Find where the given text appears and provide that cell's center as (X, Y) coordinate. 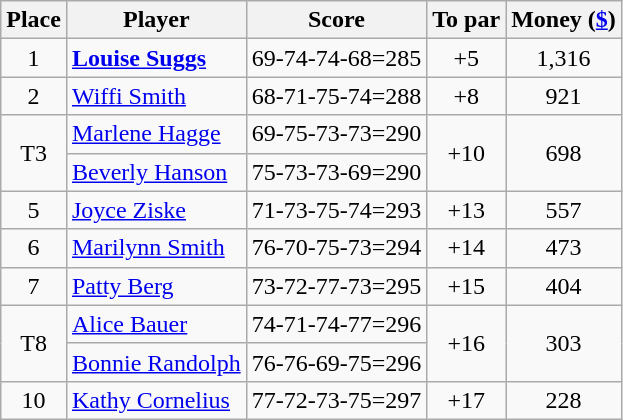
228 (564, 400)
73-72-77-73=295 (336, 286)
Player (156, 20)
Louise Suggs (156, 58)
473 (564, 248)
6 (34, 248)
T3 (34, 153)
T8 (34, 343)
Patty Berg (156, 286)
+15 (466, 286)
+13 (466, 210)
1,316 (564, 58)
Wiffi Smith (156, 96)
303 (564, 343)
Marilynn Smith (156, 248)
Place (34, 20)
Bonnie Randolph (156, 362)
76-70-75-73=294 (336, 248)
69-75-73-73=290 (336, 134)
+17 (466, 400)
+5 (466, 58)
Beverly Hanson (156, 172)
Money ($) (564, 20)
404 (564, 286)
69-74-74-68=285 (336, 58)
2 (34, 96)
Joyce Ziske (156, 210)
76-76-69-75=296 (336, 362)
Score (336, 20)
75-73-73-69=290 (336, 172)
+16 (466, 343)
Kathy Cornelius (156, 400)
77-72-73-75=297 (336, 400)
+10 (466, 153)
698 (564, 153)
71-73-75-74=293 (336, 210)
68-71-75-74=288 (336, 96)
To par (466, 20)
10 (34, 400)
1 (34, 58)
5 (34, 210)
921 (564, 96)
557 (564, 210)
Marlene Hagge (156, 134)
Alice Bauer (156, 324)
7 (34, 286)
74-71-74-77=296 (336, 324)
+8 (466, 96)
+14 (466, 248)
